Scan for the cell matching the given text and deliver its [x, y] coordinate at center. 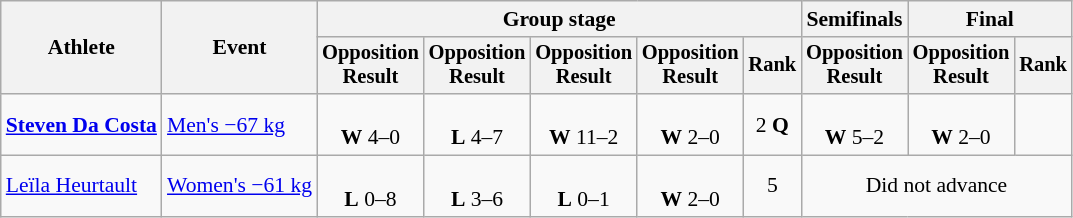
W 11–2 [584, 124]
L 3–6 [478, 186]
L 0–1 [584, 186]
Steven Da Costa [82, 124]
Group stage [559, 19]
Women's −61 kg [240, 186]
2 Q [773, 124]
Men's −67 kg [240, 124]
5 [773, 186]
Final [990, 19]
Did not advance [936, 186]
W 5–2 [854, 124]
Leïla Heurtault [82, 186]
L 0–8 [370, 186]
Semifinals [854, 19]
Athlete [82, 48]
Event [240, 48]
L 4–7 [478, 124]
W 4–0 [370, 124]
